From the cell containing the given text, extract its center point as (X, Y) coordinate. 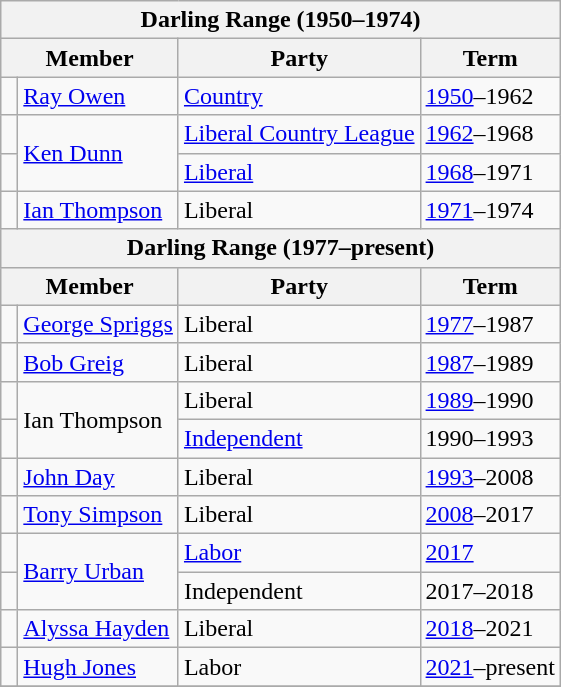
Liberal Country League (299, 134)
Darling Range (1950–1974) (281, 20)
2017–2018 (490, 591)
2018–2021 (490, 629)
Alyssa Hayden (98, 629)
George Spriggs (98, 324)
Barry Urban (98, 572)
Ray Owen (98, 96)
Tony Simpson (98, 515)
Hugh Jones (98, 667)
1950–1962 (490, 96)
2017 (490, 553)
2021–present (490, 667)
Country (299, 96)
1962–1968 (490, 134)
Bob Greig (98, 362)
1987–1989 (490, 362)
Ken Dunn (98, 153)
1993–2008 (490, 477)
1968–1971 (490, 172)
1971–1974 (490, 210)
Darling Range (1977–present) (281, 248)
1977–1987 (490, 324)
2008–2017 (490, 515)
John Day (98, 477)
1989–1990 (490, 400)
1990–1993 (490, 438)
